Find where the given text appears and provide that cell's center as (x, y) coordinate. 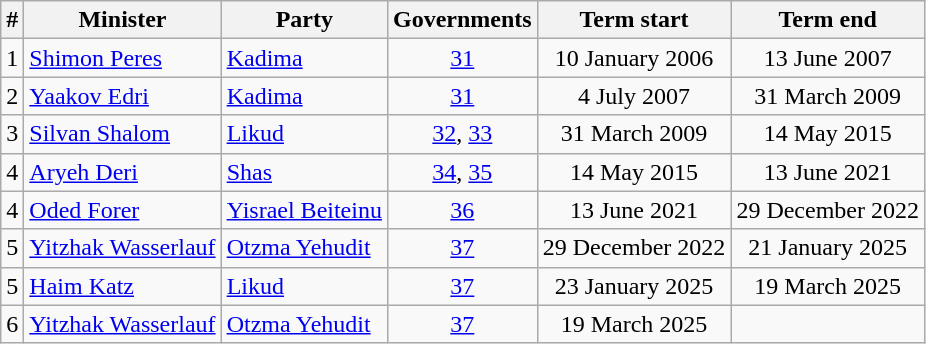
13 June 2007 (828, 58)
Term end (828, 20)
Minister (122, 20)
6 (12, 324)
Aryeh Deri (122, 172)
Yaakov Edri (122, 96)
Oded Forer (122, 210)
Shas (304, 172)
Yisrael Beiteinu (304, 210)
10 January 2006 (634, 58)
Silvan Shalom (122, 134)
Governments (462, 20)
Term start (634, 20)
34, 35 (462, 172)
Haim Katz (122, 286)
32, 33 (462, 134)
# (12, 20)
36 (462, 210)
4 July 2007 (634, 96)
23 January 2025 (634, 286)
Shimon Peres (122, 58)
1 (12, 58)
3 (12, 134)
2 (12, 96)
21 January 2025 (828, 248)
Party (304, 20)
